Locate the cell with the specified text and output its (X, Y) center coordinate. 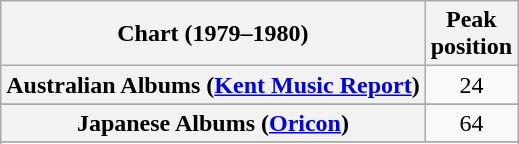
24 (471, 85)
Peakposition (471, 34)
Australian Albums (Kent Music Report) (213, 85)
64 (471, 123)
Japanese Albums (Oricon) (213, 123)
Chart (1979–1980) (213, 34)
